Return [x, y] of the center of cell containing provided text 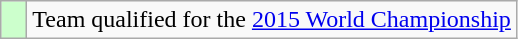
Team qualified for the 2015 World Championship [272, 20]
